For the text-containing cell, return its midpoint in (x, y) coordinate format. 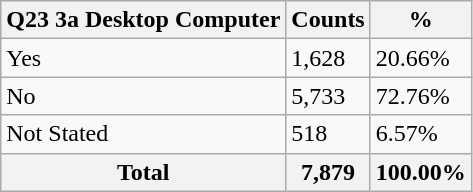
Not Stated (144, 134)
5,733 (328, 96)
% (420, 20)
No (144, 96)
Yes (144, 58)
7,879 (328, 172)
20.66% (420, 58)
100.00% (420, 172)
518 (328, 134)
1,628 (328, 58)
Q23 3a Desktop Computer (144, 20)
Counts (328, 20)
6.57% (420, 134)
Total (144, 172)
72.76% (420, 96)
